For the text-containing cell, return its midpoint in [X, Y] coordinate format. 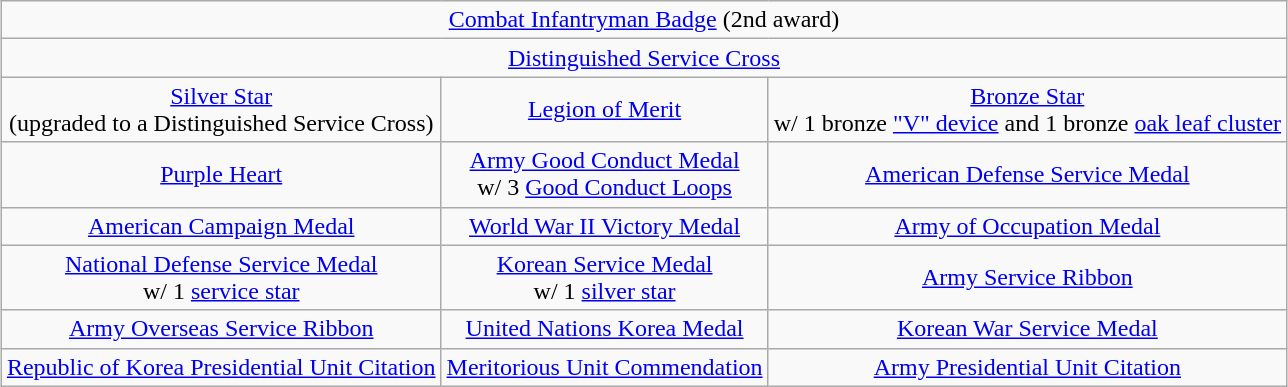
Army Overseas Service Ribbon [221, 329]
Army Presidential Unit Citation [1027, 367]
Distinguished Service Cross [644, 58]
Meritorious Unit Commendation [604, 367]
United Nations Korea Medal [604, 329]
National Defense Service Medalw/ 1 service star [221, 278]
Silver Star (upgraded to a Distinguished Service Cross) [221, 110]
Combat Infantryman Badge (2nd award) [644, 20]
World War II Victory Medal [604, 226]
Army Good Conduct Medalw/ 3 Good Conduct Loops [604, 174]
Republic of Korea Presidential Unit Citation [221, 367]
Purple Heart [221, 174]
Korean Service Medal w/ 1 silver star [604, 278]
Army of Occupation Medal [1027, 226]
Army Service Ribbon [1027, 278]
Legion of Merit [604, 110]
American Campaign Medal [221, 226]
American Defense Service Medal [1027, 174]
Bronze Starw/ 1 bronze "V" device and 1 bronze oak leaf cluster [1027, 110]
Korean War Service Medal [1027, 329]
